Return the [x, y] coordinate for the center point of the cell that contains the specified text.  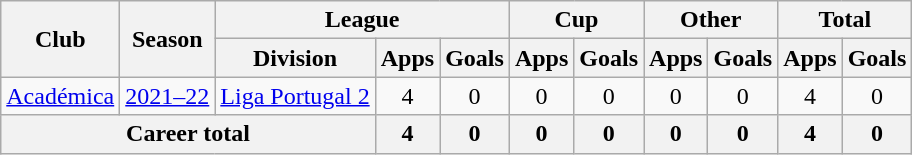
Académica [60, 96]
Liga Portugal 2 [295, 96]
Cup [576, 20]
Season [168, 39]
Career total [188, 134]
2021–22 [168, 96]
Other [711, 20]
Club [60, 39]
League [362, 20]
Division [295, 58]
Total [845, 20]
